Search for the cell housing the specified text and yield its (X, Y) center coordinate. 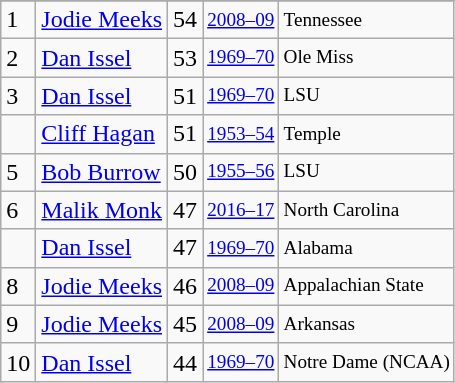
1 (18, 20)
Ole Miss (366, 58)
Tennessee (366, 20)
10 (18, 362)
Arkansas (366, 324)
Alabama (366, 248)
Notre Dame (NCAA) (366, 362)
5 (18, 172)
53 (186, 58)
Bob Burrow (102, 172)
44 (186, 362)
2016–17 (241, 210)
2 (18, 58)
46 (186, 286)
Malik Monk (102, 210)
6 (18, 210)
8 (18, 286)
1955–56 (241, 172)
Cliff Hagan (102, 134)
North Carolina (366, 210)
45 (186, 324)
3 (18, 96)
1953–54 (241, 134)
54 (186, 20)
50 (186, 172)
Temple (366, 134)
9 (18, 324)
Appalachian State (366, 286)
